From the cell containing the given text, extract its center point as [X, Y] coordinate. 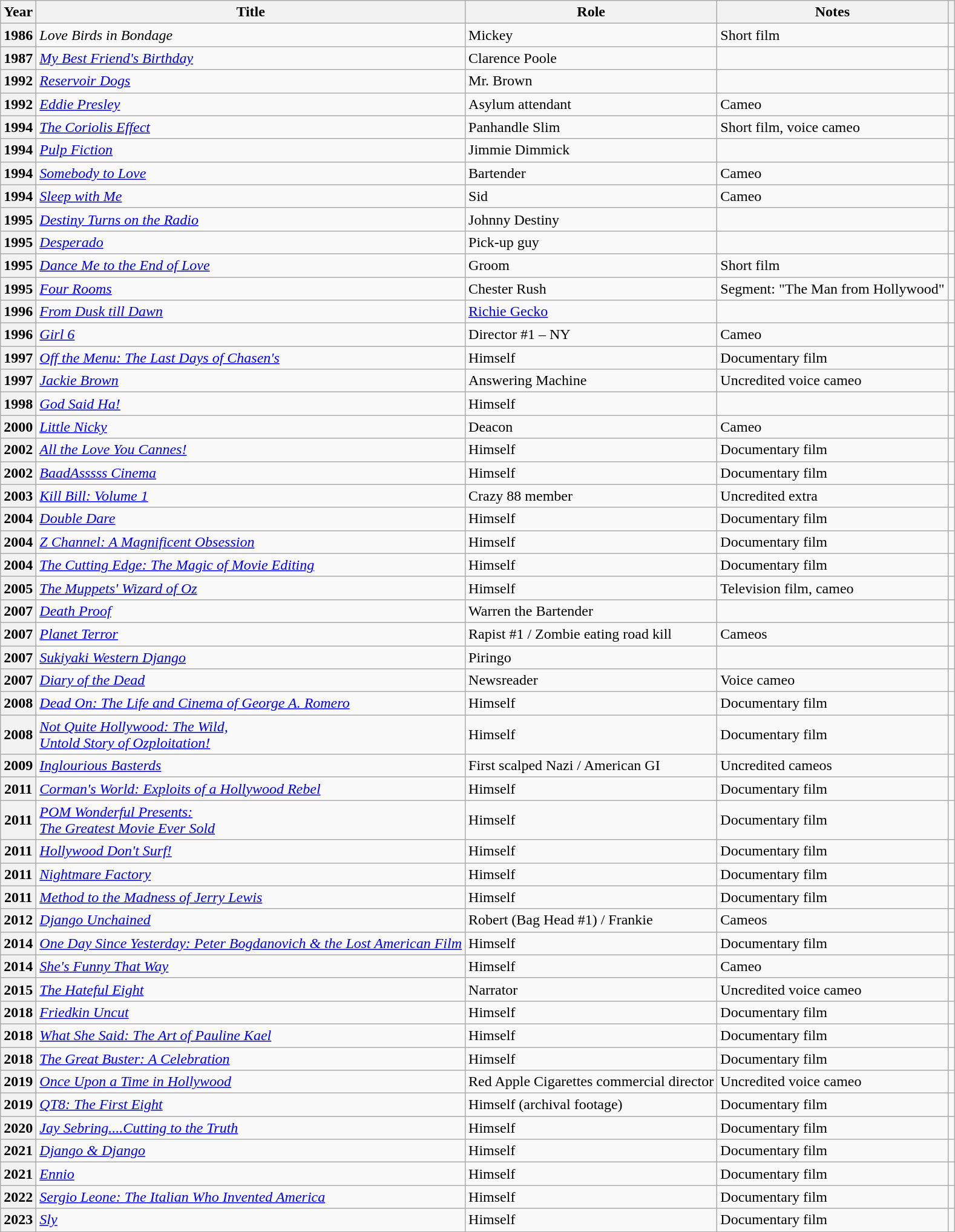
Clarence Poole [591, 58]
1998 [18, 404]
The Muppets' Wizard of Oz [251, 588]
Nightmare Factory [251, 874]
BaadAsssss Cinema [251, 473]
From Dusk till Dawn [251, 312]
Z Channel: A Magnificent Obsession [251, 542]
My Best Friend's Birthday [251, 58]
2000 [18, 427]
Once Upon a Time in Hollywood [251, 1082]
Sergio Leone: The Italian Who Invented America [251, 1197]
Friedkin Uncut [251, 1012]
Method to the Madness of Jerry Lewis [251, 897]
Django Unchained [251, 920]
Johnny Destiny [591, 219]
Jay Sebring....Cutting to the Truth [251, 1128]
QT8: The First Eight [251, 1105]
Asylum attendant [591, 104]
She's Funny That Way [251, 966]
Reservoir Dogs [251, 81]
Mr. Brown [591, 81]
Planet Terror [251, 634]
2005 [18, 588]
Jackie Brown [251, 381]
2012 [18, 920]
Richie Gecko [591, 312]
2003 [18, 496]
Sukiyaki Western Django [251, 657]
Sid [591, 196]
Hollywood Don't Surf! [251, 851]
Year [18, 12]
Four Rooms [251, 289]
Rapist #1 / Zombie eating road kill [591, 634]
Newsreader [591, 680]
2023 [18, 1220]
Television film, cameo [833, 588]
One Day Since Yesterday: Peter Bogdanovich & the Lost American Film [251, 943]
Double Dare [251, 519]
Narrator [591, 989]
Bartender [591, 173]
First scalped Nazi / American GI [591, 766]
Himself (archival footage) [591, 1105]
Crazy 88 member [591, 496]
2022 [18, 1197]
Jimmie Dimmick [591, 150]
Answering Machine [591, 381]
Off the Menu: The Last Days of Chasen's [251, 358]
Girl 6 [251, 335]
Pulp Fiction [251, 150]
The Cutting Edge: The Magic of Movie Editing [251, 565]
2015 [18, 989]
1986 [18, 35]
Little Nicky [251, 427]
Deacon [591, 427]
Warren the Bartender [591, 611]
Eddie Presley [251, 104]
2020 [18, 1128]
Corman's World: Exploits of a Hollywood Rebel [251, 789]
Robert (Bag Head #1) / Frankie [591, 920]
Sleep with Me [251, 196]
Not Quite Hollywood: The Wild,Untold Story of Ozploitation! [251, 735]
Destiny Turns on the Radio [251, 219]
Voice cameo [833, 680]
Role [591, 12]
The Coriolis Effect [251, 127]
The Hateful Eight [251, 989]
Diary of the Dead [251, 680]
Django & Django [251, 1151]
Short film, voice cameo [833, 127]
Director #1 – NY [591, 335]
Pick-up guy [591, 242]
Sly [251, 1220]
Love Birds in Bondage [251, 35]
Panhandle Slim [591, 127]
Red Apple Cigarettes commercial director [591, 1082]
POM Wonderful Presents: The Greatest Movie Ever Sold [251, 820]
God Said Ha! [251, 404]
Uncredited cameos [833, 766]
Inglourious Basterds [251, 766]
Dead On: The Life and Cinema of George A. Romero [251, 703]
Groom [591, 265]
2009 [18, 766]
Chester Rush [591, 289]
Somebody to Love [251, 173]
Segment: "The Man from Hollywood" [833, 289]
Piringo [591, 657]
1987 [18, 58]
Desperado [251, 242]
Mickey [591, 35]
The Great Buster: A Celebration [251, 1059]
Ennio [251, 1174]
Uncredited extra [833, 496]
Notes [833, 12]
What She Said: The Art of Pauline Kael [251, 1035]
All the Love You Cannes! [251, 450]
Kill Bill: Volume 1 [251, 496]
Death Proof [251, 611]
Dance Me to the End of Love [251, 265]
Title [251, 12]
